Search for the cell housing the specified text and yield its (x, y) center coordinate. 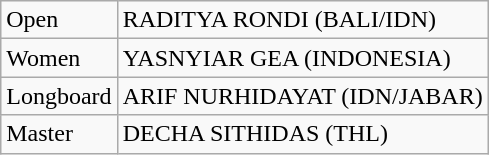
ARIF NURHIDAYAT (IDN/JABAR) (302, 96)
Women (59, 58)
RADITYA RONDI (BALI/IDN) (302, 20)
DECHA SITHIDAS (THL) (302, 134)
Open (59, 20)
Longboard (59, 96)
YASNYIAR GEA (INDONESIA) (302, 58)
Master (59, 134)
